Locate the cell with the specified text and output its [x, y] center coordinate. 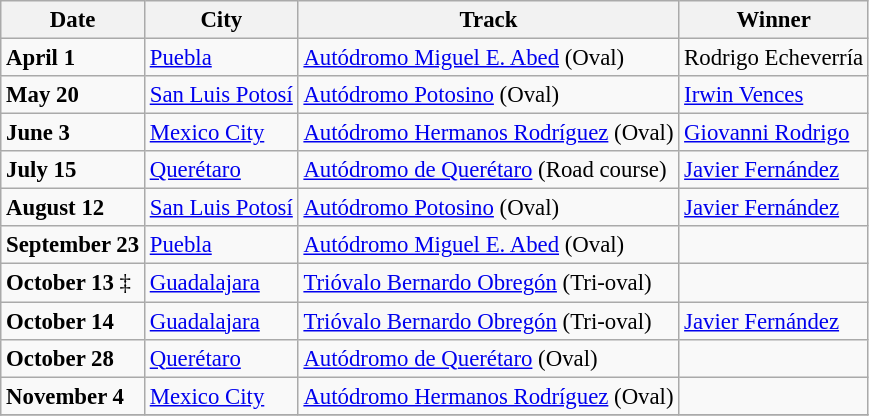
October 28 [73, 358]
November 4 [73, 396]
May 20 [73, 95]
Autódromo de Querétaro (Road course) [488, 170]
Irwin Vences [774, 95]
April 1 [73, 58]
October 13 ‡ [73, 283]
Rodrigo Echeverría [774, 58]
June 3 [73, 133]
September 23 [73, 245]
Winner [774, 20]
July 15 [73, 170]
Track [488, 20]
City [221, 20]
Giovanni Rodrigo [774, 133]
August 12 [73, 208]
October 14 [73, 321]
Autódromo de Querétaro (Oval) [488, 358]
Date [73, 20]
